Scan for the cell matching the given text and deliver its [X, Y] coordinate at center. 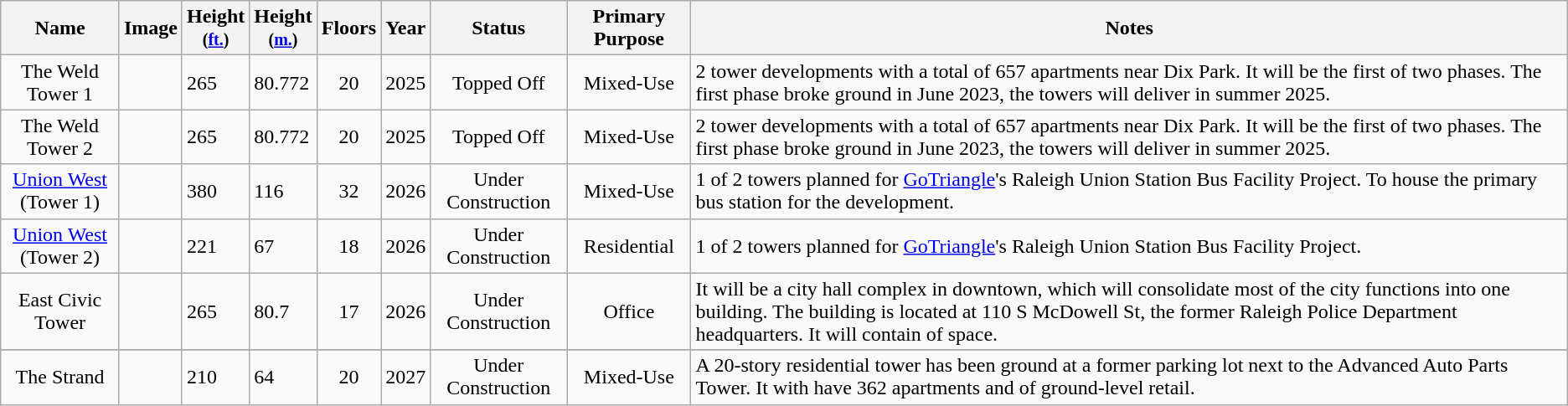
Office [629, 311]
67 [283, 246]
The Weld Tower 1 [60, 82]
The Weld Tower 2 [60, 137]
Image [151, 28]
64 [283, 377]
Union West (Tower 1) [60, 191]
1 of 2 towers planned for GoTriangle's Raleigh Union Station Bus Facility Project. [1129, 246]
Status [499, 28]
221 [215, 246]
Residential [629, 246]
Height(m.) [283, 28]
116 [283, 191]
210 [215, 377]
2027 [405, 377]
1 of 2 towers planned for GoTriangle's Raleigh Union Station Bus Facility Project. To house the primary bus station for the development. [1129, 191]
32 [348, 191]
17 [348, 311]
Year [405, 28]
Height(ft.) [215, 28]
Notes [1129, 28]
The Strand [60, 377]
East Civic Tower [60, 311]
Floors [348, 28]
380 [215, 191]
Union West (Tower 2) [60, 246]
Primary Purpose [629, 28]
Name [60, 28]
18 [348, 246]
80.7 [283, 311]
